Detect which cell encompasses the target text, then output its [X, Y] center coordinate. 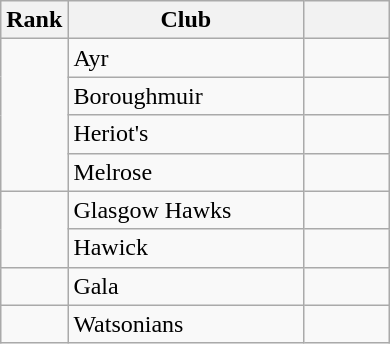
Melrose [186, 172]
Gala [186, 286]
Glasgow Hawks [186, 210]
Club [186, 20]
Hawick [186, 248]
Rank [34, 20]
Heriot's [186, 134]
Ayr [186, 58]
Watsonians [186, 324]
Boroughmuir [186, 96]
